Return the [X, Y] coordinate for the center point of the cell that contains the specified text.  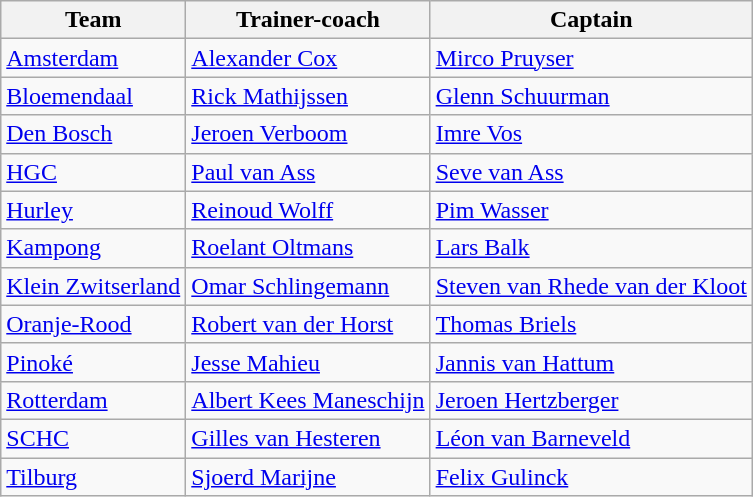
Steven van Rhede van der Kloot [591, 286]
Albert Kees Maneschijn [308, 400]
Tilburg [94, 477]
Seve van Ass [591, 172]
Robert van der Horst [308, 324]
Captain [591, 20]
Team [94, 20]
Rick Mathijssen [308, 96]
Imre Vos [591, 134]
Léon van Barneveld [591, 438]
Roelant Oltmans [308, 248]
Alexander Cox [308, 58]
Klein Zwitserland [94, 286]
Paul van Ass [308, 172]
Pim Wasser [591, 210]
Trainer-coach [308, 20]
HGC [94, 172]
Rotterdam [94, 400]
Reinoud Wolff [308, 210]
Amsterdam [94, 58]
Glenn Schuurman [591, 96]
Pinoké [94, 362]
Oranje-Rood [94, 324]
Jeroen Verboom [308, 134]
Gilles van Hesteren [308, 438]
Jannis van Hattum [591, 362]
Sjoerd Marijne [308, 477]
Jeroen Hertzberger [591, 400]
Felix Gulinck [591, 477]
Bloemendaal [94, 96]
Jesse Mahieu [308, 362]
Thomas Briels [591, 324]
Lars Balk [591, 248]
Omar Schlingemann [308, 286]
Kampong [94, 248]
Hurley [94, 210]
Mirco Pruyser [591, 58]
SCHC [94, 438]
Den Bosch [94, 134]
